Locate the cell with the specified text and output its (X, Y) center coordinate. 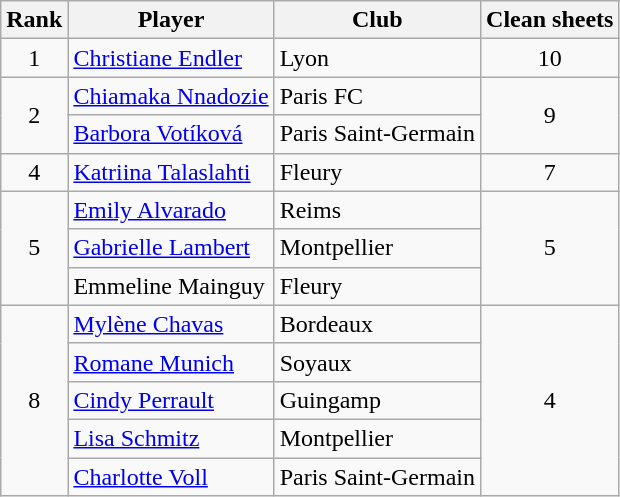
Bordeaux (377, 324)
Clean sheets (550, 20)
Mylène Chavas (171, 324)
Barbora Votíková (171, 134)
Chiamaka Nnadozie (171, 96)
Guingamp (377, 400)
Club (377, 20)
9 (550, 115)
Lyon (377, 58)
Emmeline Mainguy (171, 286)
8 (34, 400)
Gabrielle Lambert (171, 248)
Paris FC (377, 96)
Player (171, 20)
Romane Munich (171, 362)
Cindy Perrault (171, 400)
Charlotte Voll (171, 477)
Katriina Talaslahti (171, 172)
10 (550, 58)
1 (34, 58)
Lisa Schmitz (171, 438)
Soyaux (377, 362)
7 (550, 172)
Emily Alvarado (171, 210)
Reims (377, 210)
Rank (34, 20)
2 (34, 115)
Christiane Endler (171, 58)
